Provide the (x, y) coordinate of the cell's center where the given text is located.  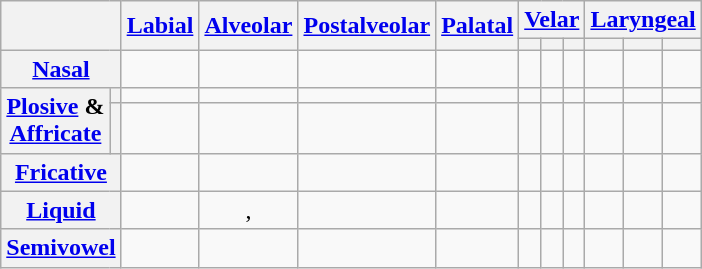
Laryngeal (643, 20)
Plosive &Affricate (56, 120)
Alveolar (248, 26)
Labial (160, 26)
Postalveolar (367, 26)
Nasal (61, 69)
Velar (552, 20)
Palatal (478, 26)
, (248, 210)
Liquid (61, 210)
Semivowel (61, 248)
Fricative (61, 172)
